Scan for the cell matching the given text and deliver its (X, Y) coordinate at center. 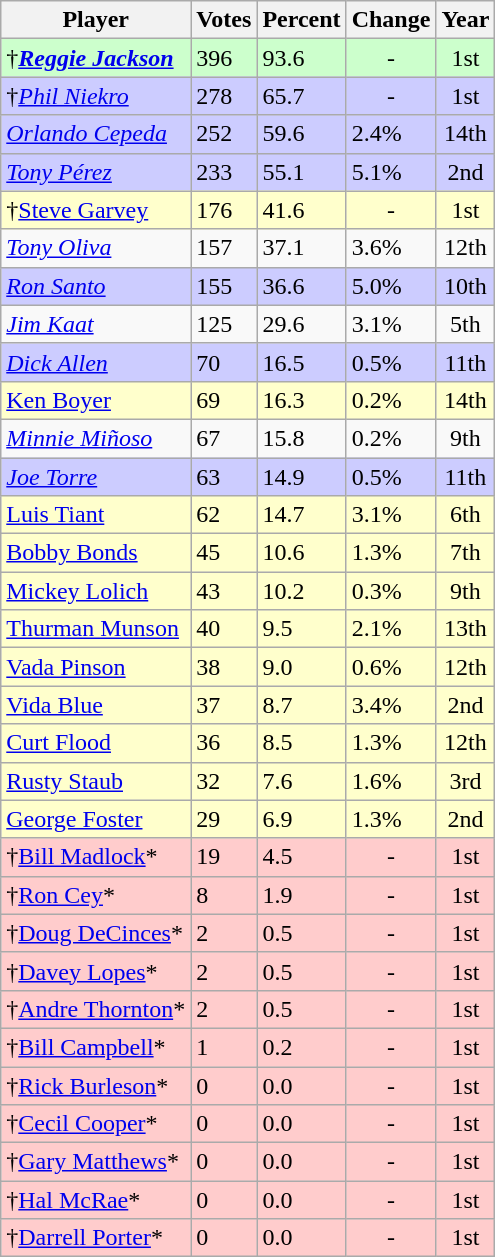
157 (224, 248)
9.0 (302, 667)
8 (224, 895)
43 (224, 591)
Percent (302, 20)
†Hal McRae* (96, 1200)
1.6% (391, 781)
7.6 (302, 781)
Ron Santo (96, 286)
36.6 (302, 286)
19 (224, 857)
†Phil Niekro (96, 96)
1 (224, 1047)
3.4% (391, 705)
176 (224, 210)
14.7 (302, 515)
41.6 (302, 210)
Change (391, 20)
69 (224, 400)
George Foster (96, 819)
4.5 (302, 857)
Mickey Lolich (96, 591)
278 (224, 96)
6.9 (302, 819)
5th (466, 324)
233 (224, 172)
10th (466, 286)
2.4% (391, 134)
16.3 (302, 400)
Rusty Staub (96, 781)
0.2 (302, 1047)
70 (224, 362)
†Bill Campbell* (96, 1047)
†Ron Cey* (96, 895)
Player (96, 20)
8.5 (302, 743)
Tony Pérez (96, 172)
†Doug DeCinces* (96, 933)
3.6% (391, 248)
†Andre Thornton* (96, 1009)
9.5 (302, 629)
Tony Oliva (96, 248)
5.0% (391, 286)
40 (224, 629)
10.2 (302, 591)
Curt Flood (96, 743)
37.1 (302, 248)
†Reggie Jackson (96, 58)
7th (466, 553)
Vada Pinson (96, 667)
63 (224, 477)
†Cecil Cooper* (96, 1124)
155 (224, 286)
15.8 (302, 438)
29.6 (302, 324)
14.9 (302, 477)
62 (224, 515)
396 (224, 58)
10.6 (302, 553)
Vida Blue (96, 705)
55.1 (302, 172)
0.6% (391, 667)
38 (224, 667)
0.3% (391, 591)
Votes (224, 20)
Dick Allen (96, 362)
Minnie Miñoso (96, 438)
13th (466, 629)
45 (224, 553)
93.6 (302, 58)
†Davey Lopes* (96, 971)
8.7 (302, 705)
†Darrell Porter* (96, 1238)
29 (224, 819)
65.7 (302, 96)
36 (224, 743)
Orlando Cepeda (96, 134)
Luis Tiant (96, 515)
Jim Kaat (96, 324)
1.9 (302, 895)
37 (224, 705)
†Steve Garvey (96, 210)
5.1% (391, 172)
Thurman Munson (96, 629)
67 (224, 438)
32 (224, 781)
59.6 (302, 134)
Ken Boyer (96, 400)
Year (466, 20)
2.1% (391, 629)
Joe Torre (96, 477)
125 (224, 324)
†Bill Madlock* (96, 857)
†Gary Matthews* (96, 1162)
Bobby Bonds (96, 553)
16.5 (302, 362)
3rd (466, 781)
†Rick Burleson* (96, 1085)
252 (224, 134)
6th (466, 515)
